Extract the [X, Y] coordinate from the center of the cell holding the provided text.  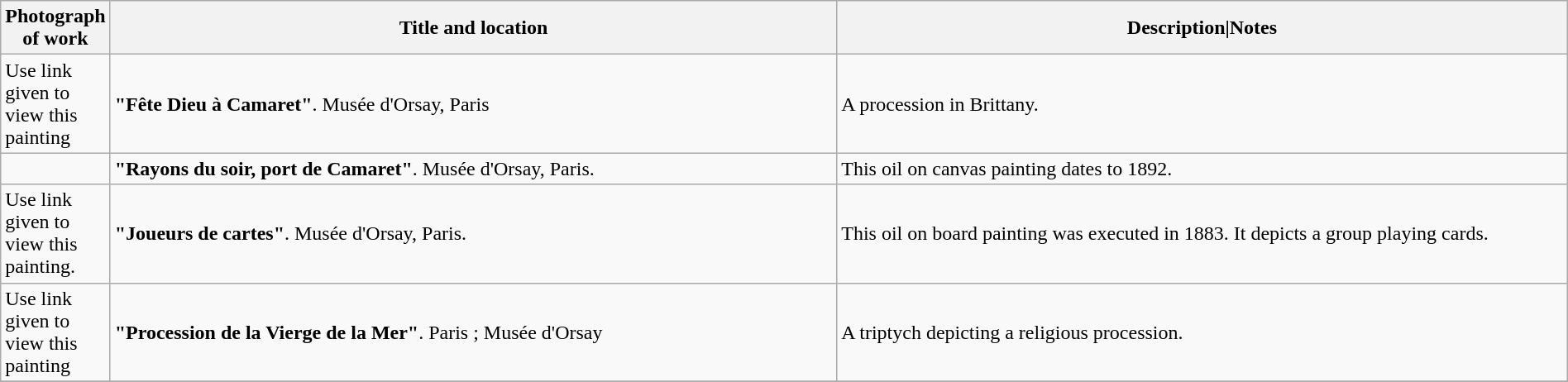
Description|Notes [1202, 28]
A triptych depicting a religious procession. [1202, 332]
"Rayons du soir, port de Camaret". Musée d'Orsay, Paris. [473, 169]
Photograph of work [55, 28]
Use link given to view this painting. [55, 233]
This oil on canvas painting dates to 1892. [1202, 169]
This oil on board painting was executed in 1883. It depicts a group playing cards. [1202, 233]
"Fête Dieu à Camaret". Musée d'Orsay, Paris [473, 104]
"Joueurs de cartes". Musée d'Orsay, Paris. [473, 233]
A procession in Brittany. [1202, 104]
"Procession de la Vierge de la Mer". Paris ; Musée d'Orsay [473, 332]
Title and location [473, 28]
